Extract the (x, y) coordinate from the center of the cell holding the provided text.  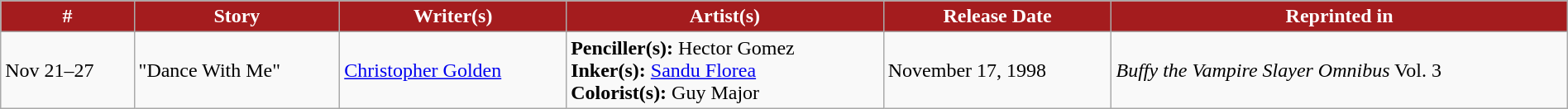
Artist(s) (725, 17)
# (68, 17)
Buffy the Vampire Slayer Omnibus Vol. 3 (1340, 70)
November 17, 1998 (997, 70)
Story (237, 17)
"Dance With Me" (237, 70)
Writer(s) (453, 17)
Reprinted in (1340, 17)
Release Date (997, 17)
Nov 21–27 (68, 70)
Penciller(s): Hector GomezInker(s): Sandu FloreaColorist(s): Guy Major (725, 70)
Christopher Golden (453, 70)
